Extract the [x, y] coordinate from the center of the cell holding the provided text.  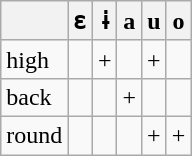
a [130, 21]
high [34, 59]
back [34, 97]
round [34, 135]
ɛ [80, 21]
o [178, 21]
ɨ [104, 21]
u [154, 21]
